Identify which cell holds the provided text, then report its (X, Y) central coordinate. 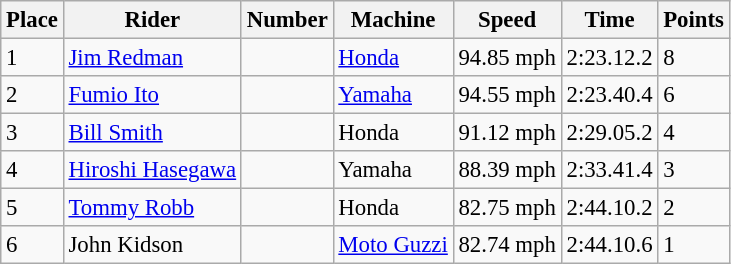
Place (32, 20)
Machine (393, 20)
2:33.41.4 (610, 170)
Points (694, 20)
94.85 mph (507, 58)
2:23.40.4 (610, 95)
Moto Guzzi (393, 245)
Rider (152, 20)
Hiroshi Hasegawa (152, 170)
Fumio Ito (152, 95)
91.12 mph (507, 133)
2:44.10.2 (610, 208)
94.55 mph (507, 95)
2:23.12.2 (610, 58)
82.74 mph (507, 245)
Time (610, 20)
Tommy Robb (152, 208)
Bill Smith (152, 133)
5 (32, 208)
2:29.05.2 (610, 133)
Speed (507, 20)
Jim Redman (152, 58)
82.75 mph (507, 208)
88.39 mph (507, 170)
8 (694, 58)
2:44.10.6 (610, 245)
John Kidson (152, 245)
Number (287, 20)
